Scan for the cell matching the given text and deliver its (X, Y) coordinate at center. 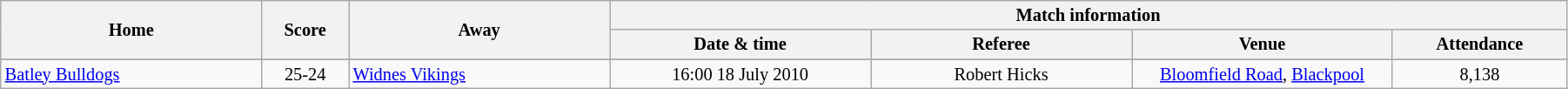
Attendance (1479, 44)
Widnes Vikings (479, 74)
Score (305, 30)
Bloomfield Road, Blackpool (1263, 74)
Away (479, 30)
Date & time (740, 44)
Referee (1002, 44)
25-24 (305, 74)
Home (131, 30)
Robert Hicks (1002, 74)
8,138 (1479, 74)
Batley Bulldogs (131, 74)
16:00 18 July 2010 (740, 74)
Venue (1263, 44)
Match information (1089, 15)
